Pinpoint the cell where the given text exists, returning its (X, Y) midpoint coordinate. 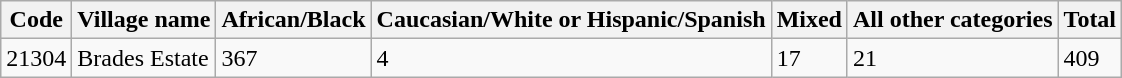
367 (294, 58)
African/Black (294, 20)
409 (1090, 58)
17 (809, 58)
Mixed (809, 20)
21 (952, 58)
Brades Estate (144, 58)
All other categories (952, 20)
Code (36, 20)
Village name (144, 20)
Caucasian/White or Hispanic/Spanish (571, 20)
21304 (36, 58)
Total (1090, 20)
4 (571, 58)
